Return the [X, Y] coordinate for the center point of the cell that contains the specified text.  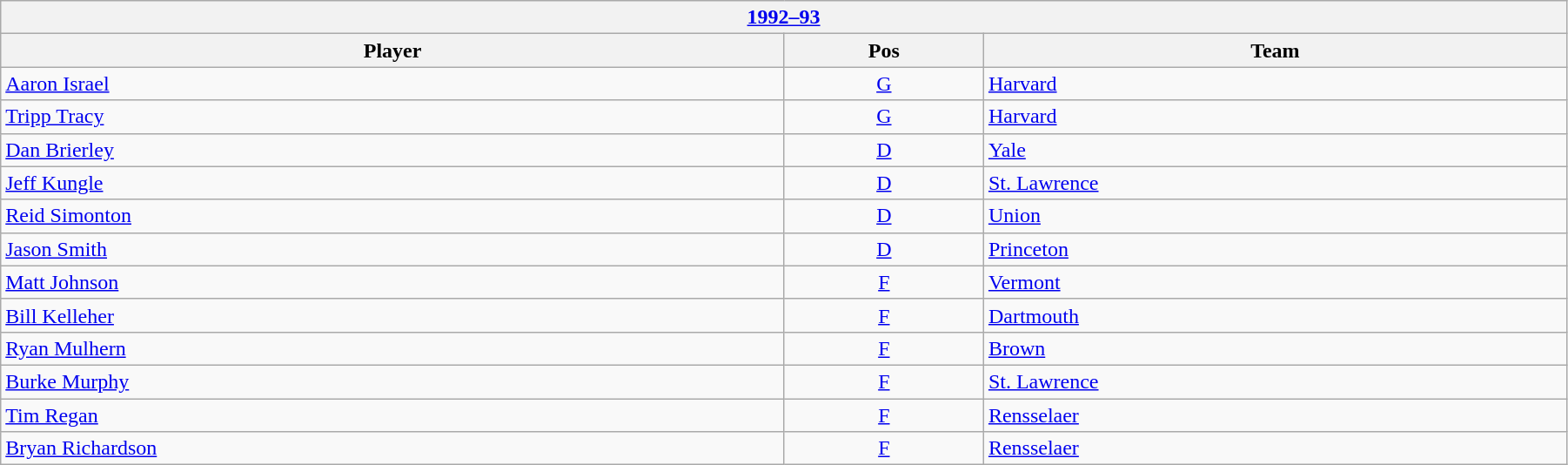
Jason Smith [393, 249]
Matt Johnson [393, 282]
Burke Murphy [393, 381]
Tripp Tracy [393, 117]
Team [1275, 51]
Bryan Richardson [393, 448]
Yale [1275, 150]
1992–93 [784, 17]
Bill Kelleher [393, 315]
Dan Brierley [393, 150]
Princeton [1275, 249]
Player [393, 51]
Vermont [1275, 282]
Pos [884, 51]
Jeff Kungle [393, 183]
Reid Simonton [393, 216]
Tim Regan [393, 415]
Dartmouth [1275, 315]
Union [1275, 216]
Brown [1275, 348]
Ryan Mulhern [393, 348]
Aaron Israel [393, 84]
